Scan for the cell matching the given text and deliver its (x, y) coordinate at center. 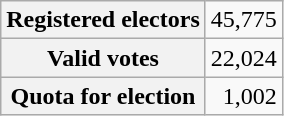
45,775 (244, 20)
22,024 (244, 58)
Quota for election (104, 96)
1,002 (244, 96)
Valid votes (104, 58)
Registered electors (104, 20)
